Capture the cell that displays the provided text and extract its [X, Y] central coordinate. 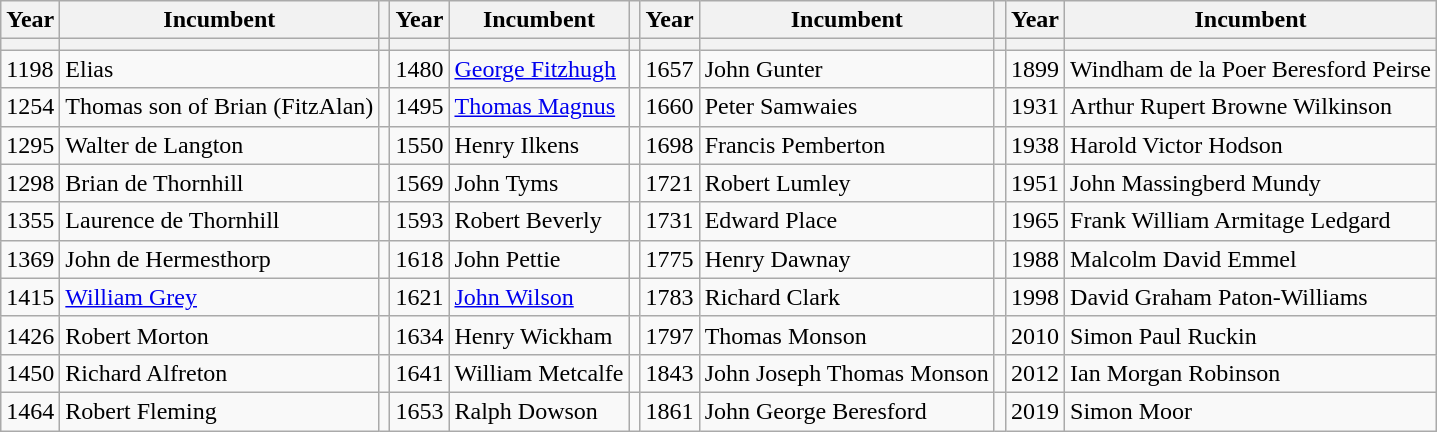
1369 [30, 259]
Robert Beverly [539, 221]
John George Beresford [846, 411]
1355 [30, 221]
1550 [420, 145]
Robert Fleming [220, 411]
1899 [1034, 69]
1931 [1034, 107]
1198 [30, 69]
1775 [670, 259]
1660 [670, 107]
1988 [1034, 259]
1480 [420, 69]
1721 [670, 183]
1653 [420, 411]
1861 [670, 411]
1415 [30, 297]
1965 [1034, 221]
Ian Morgan Robinson [1251, 373]
Brian de Thornhill [220, 183]
Thomas Monson [846, 335]
John Massingberd Mundy [1251, 183]
1569 [420, 183]
1783 [670, 297]
1998 [1034, 297]
Thomas son of Brian (FitzAlan) [220, 107]
John Wilson [539, 297]
1938 [1034, 145]
2010 [1034, 335]
1731 [670, 221]
William Grey [220, 297]
1698 [670, 145]
John Pettie [539, 259]
John Joseph Thomas Monson [846, 373]
Robert Morton [220, 335]
Henry Wickham [539, 335]
1495 [420, 107]
1426 [30, 335]
1951 [1034, 183]
Simon Paul Ruckin [1251, 335]
John Tyms [539, 183]
1464 [30, 411]
Arthur Rupert Browne Wilkinson [1251, 107]
Elias [220, 69]
1641 [420, 373]
John Gunter [846, 69]
Ralph Dowson [539, 411]
Francis Pemberton [846, 145]
Walter de Langton [220, 145]
1634 [420, 335]
2019 [1034, 411]
Robert Lumley [846, 183]
1254 [30, 107]
Thomas Magnus [539, 107]
Peter Samwaies [846, 107]
1295 [30, 145]
William Metcalfe [539, 373]
1450 [30, 373]
Edward Place [846, 221]
Henry Ilkens [539, 145]
1298 [30, 183]
1657 [670, 69]
Frank William Armitage Ledgard [1251, 221]
Malcolm David Emmel [1251, 259]
Harold Victor Hodson [1251, 145]
1843 [670, 373]
1797 [670, 335]
Richard Alfreton [220, 373]
1621 [420, 297]
1618 [420, 259]
David Graham Paton-Williams [1251, 297]
Windham de la Poer Beresford Peirse [1251, 69]
Henry Dawnay [846, 259]
2012 [1034, 373]
Simon Moor [1251, 411]
George Fitzhugh [539, 69]
John de Hermesthorp [220, 259]
1593 [420, 221]
Richard Clark [846, 297]
Laurence de Thornhill [220, 221]
